For the text-containing cell, return its midpoint in (x, y) coordinate format. 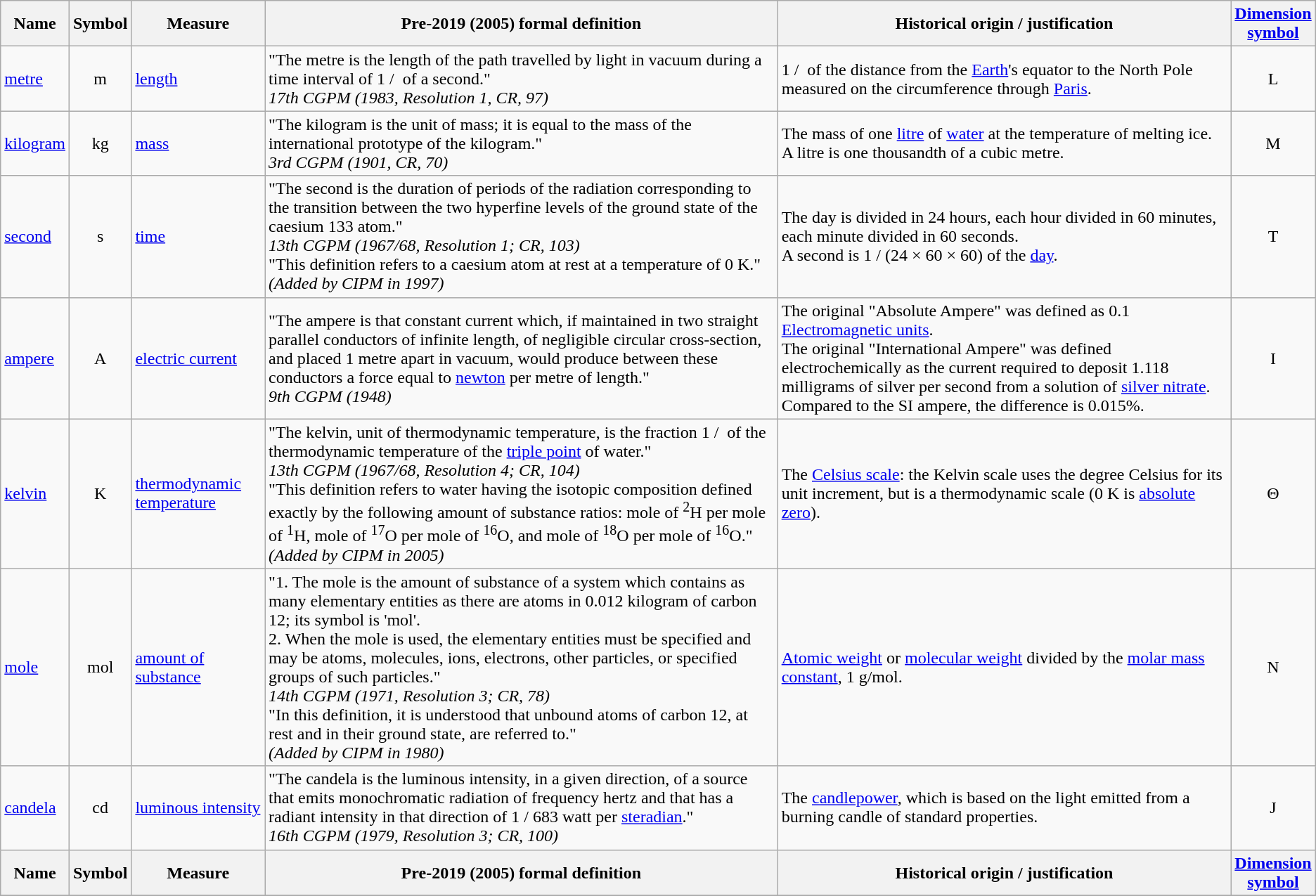
"The metre is the length of the path travelled by light in vacuum during a time interval of 1 / of a second."17th CGPM (1983, Resolution 1, CR, 97) (522, 79)
s (100, 236)
metre (35, 79)
L (1273, 79)
mass (198, 143)
"The kilogram is the unit of mass; it is equal to the mass of the international prototype of the kilogram."3rd CGPM (1901, CR, 70) (522, 143)
The Celsius scale: the Kelvin scale uses the degree Celsius for its unit increment, but is a thermodynamic scale (0 K is absolute zero). (1004, 493)
The candlepower, which is based on the light emitted from a burning candle of standard properties. (1004, 808)
kg (100, 143)
1 / of the distance from the Earth's equator to the North Pole measured on the circumference through Paris. (1004, 79)
electric current (198, 358)
time (198, 236)
candela (35, 808)
mole (35, 668)
amount of substance (198, 668)
mol (100, 668)
kelvin (35, 493)
The day is divided in 24 hours, each hour divided in 60 minutes, each minute divided in 60 seconds.A second is 1 / (24 × 60 × 60) of the day. (1004, 236)
kilogram (35, 143)
thermodynamic temperature (198, 493)
A (100, 358)
I (1273, 358)
m (100, 79)
second (35, 236)
cd (100, 808)
Θ (1273, 493)
K (100, 493)
M (1273, 143)
N (1273, 668)
Atomic weight or molecular weight divided by the molar mass constant, 1 g/mol. (1004, 668)
luminous intensity (198, 808)
ampere (35, 358)
T (1273, 236)
The mass of one litre of water at the temperature of melting ice. A litre is one thousandth of a cubic metre. (1004, 143)
length (198, 79)
J (1273, 808)
